For the text-containing cell, return its midpoint in (X, Y) coordinate format. 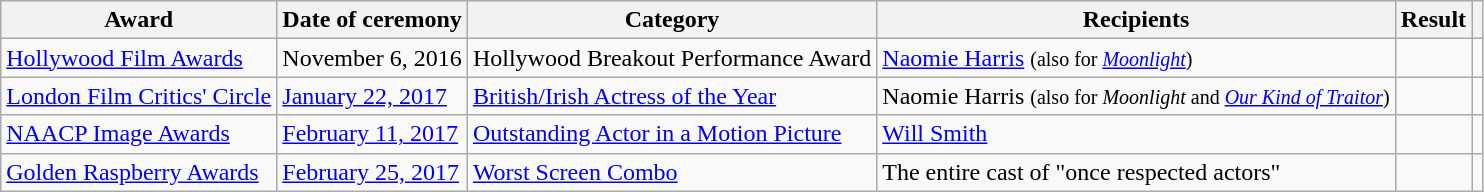
Result (1433, 20)
Golden Raspberry Awards (139, 172)
February 25, 2017 (372, 172)
Category (672, 20)
Worst Screen Combo (672, 172)
Hollywood Breakout Performance Award (672, 58)
January 22, 2017 (372, 96)
The entire cast of "once respected actors" (1136, 172)
London Film Critics' Circle (139, 96)
Naomie Harris (also for Moonlight and Our Kind of Traitor) (1136, 96)
Award (139, 20)
British/Irish Actress of the Year (672, 96)
November 6, 2016 (372, 58)
NAACP Image Awards (139, 134)
Date of ceremony (372, 20)
Will Smith (1136, 134)
Recipients (1136, 20)
Naomie Harris (also for Moonlight) (1136, 58)
Hollywood Film Awards (139, 58)
Outstanding Actor in a Motion Picture (672, 134)
February 11, 2017 (372, 134)
